Locate the cell with the specified text and output its (x, y) center coordinate. 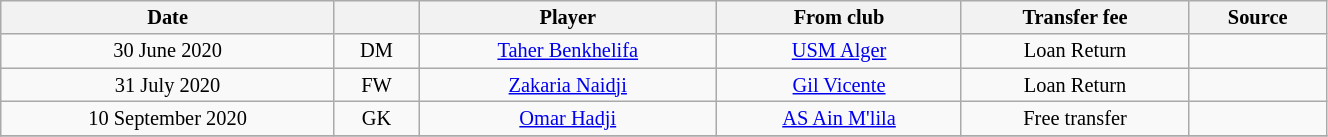
GK (376, 118)
30 June 2020 (168, 51)
Zakaria Naidji (568, 85)
31 July 2020 (168, 85)
Source (1258, 17)
From club (839, 17)
Player (568, 17)
Omar Hadji (568, 118)
Transfer fee (1075, 17)
FW (376, 85)
Free transfer (1075, 118)
DM (376, 51)
AS Ain M'lila (839, 118)
USM Alger (839, 51)
Gil Vicente (839, 85)
Date (168, 17)
Taher Benkhelifa (568, 51)
10 September 2020 (168, 118)
